Determine the [X, Y] coordinate at the center of the cell enclosing the given text.  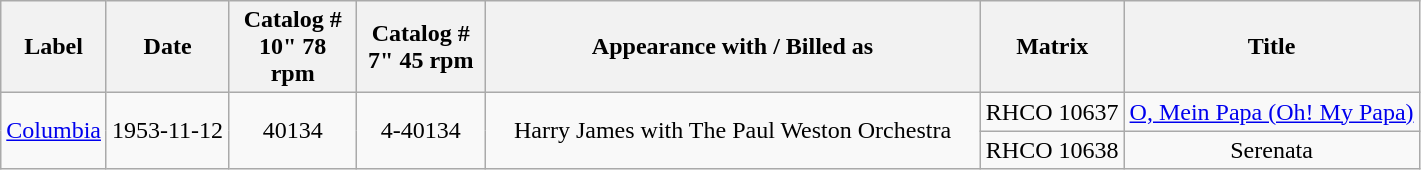
Catalog #10" 78 rpm [293, 47]
Harry James with The Paul Weston Orchestra [733, 131]
RHCO 10637 [1052, 112]
40134 [293, 131]
Serenata [1272, 150]
Label [54, 47]
Title [1272, 47]
1953-11-12 [167, 131]
Appearance with / Billed as [733, 47]
Columbia [54, 131]
4-40134 [421, 131]
RHCO 10638 [1052, 150]
Catalog #7" 45 rpm [421, 47]
Matrix [1052, 47]
O, Mein Papa (Oh! My Papa) [1272, 112]
Date [167, 47]
